Extract the [X, Y] coordinate from the center of the cell holding the provided text.  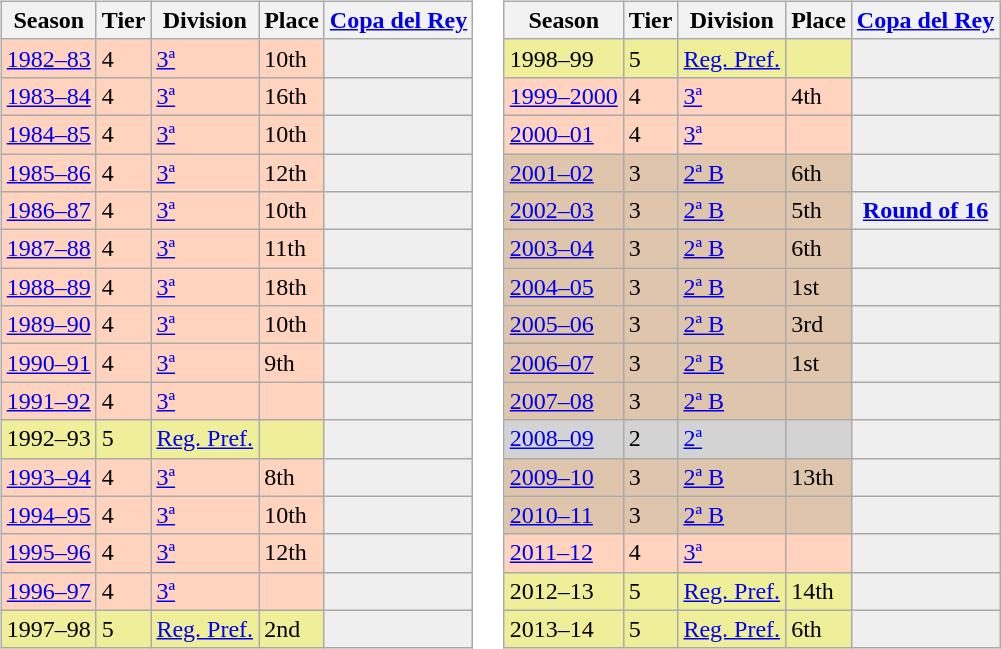
1989–90 [48, 325]
13th [819, 477]
2000–01 [564, 134]
2002–03 [564, 211]
2004–05 [564, 287]
9th [292, 363]
2009–10 [564, 477]
3rd [819, 325]
2012–13 [564, 591]
1997–98 [48, 629]
11th [292, 249]
1984–85 [48, 134]
1987–88 [48, 249]
2001–02 [564, 173]
18th [292, 287]
2ª [732, 439]
2005–06 [564, 325]
8th [292, 477]
2013–14 [564, 629]
2006–07 [564, 363]
1994–95 [48, 515]
2011–12 [564, 553]
2008–09 [564, 439]
Round of 16 [925, 211]
1990–91 [48, 363]
1988–89 [48, 287]
2003–04 [564, 249]
4th [819, 96]
1992–93 [48, 439]
1991–92 [48, 401]
1996–97 [48, 591]
5th [819, 211]
14th [819, 591]
1982–83 [48, 58]
2010–11 [564, 515]
1999–2000 [564, 96]
1985–86 [48, 173]
1983–84 [48, 96]
16th [292, 96]
2 [650, 439]
1986–87 [48, 211]
1993–94 [48, 477]
2007–08 [564, 401]
1995–96 [48, 553]
2nd [292, 629]
1998–99 [564, 58]
